Capture the cell that displays the provided text and extract its (x, y) central coordinate. 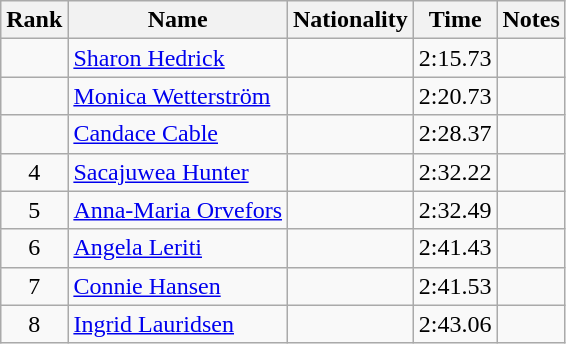
7 (34, 286)
8 (34, 324)
Ingrid Lauridsen (178, 324)
Connie Hansen (178, 286)
Sacajuwea Hunter (178, 172)
Rank (34, 20)
2:32.49 (455, 210)
Time (455, 20)
Nationality (351, 20)
Monica Wetterström (178, 96)
5 (34, 210)
2:28.37 (455, 134)
6 (34, 248)
Name (178, 20)
Candace Cable (178, 134)
2:15.73 (455, 58)
Sharon Hedrick (178, 58)
2:41.53 (455, 286)
2:41.43 (455, 248)
Angela Leriti (178, 248)
4 (34, 172)
2:20.73 (455, 96)
2:32.22 (455, 172)
Anna-Maria Orvefors (178, 210)
Notes (531, 20)
2:43.06 (455, 324)
